Determine the [x, y] coordinate at the center of the cell enclosing the given text.  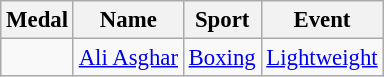
Lightweight [322, 58]
Event [322, 20]
Medal [38, 20]
Ali Asghar [128, 58]
Sport [222, 20]
Boxing [222, 58]
Name [128, 20]
